Locate the cell with the specified text and output its (x, y) center coordinate. 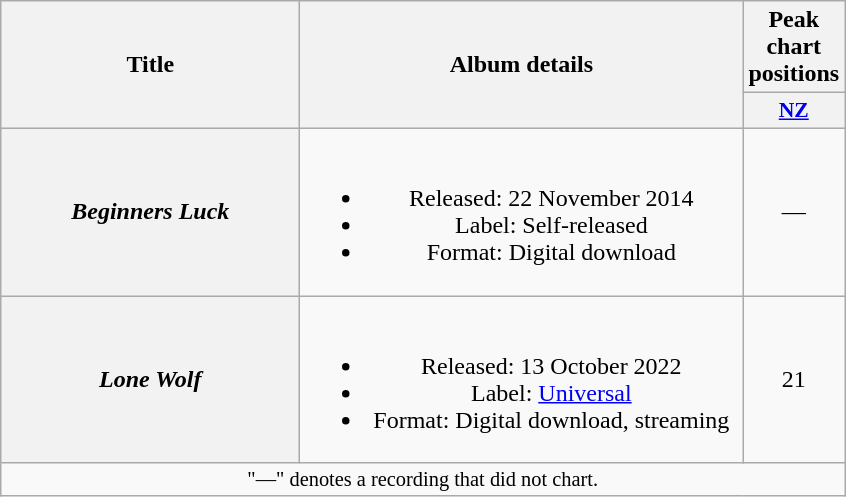
Released: 13 October 2022Label: UniversalFormat: Digital download, streaming (522, 380)
Beginners Luck (150, 212)
NZ (794, 111)
"—" denotes a recording that did not chart. (423, 480)
Released: 22 November 2014Label: Self-releasedFormat: Digital download (522, 212)
21 (794, 380)
Lone Wolf (150, 380)
Title (150, 65)
Peak chart positions (794, 47)
— (794, 212)
Album details (522, 65)
